Detect which cell encompasses the target text, then output its (X, Y) center coordinate. 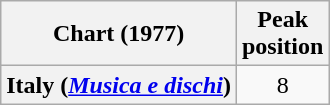
8 (282, 85)
Chart (1977) (119, 34)
Italy (Musica e dischi) (119, 85)
Peakposition (282, 34)
